Provide the (x, y) coordinate of the cell's center where the given text is located.  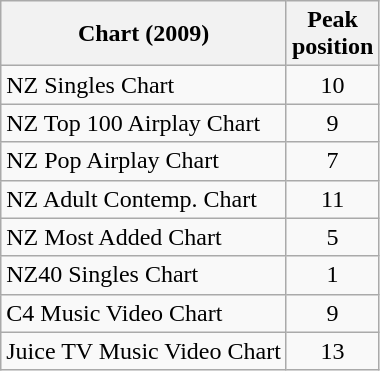
10 (332, 85)
NZ Pop Airplay Chart (144, 161)
NZ40 Singles Chart (144, 275)
7 (332, 161)
Juice TV Music Video Chart (144, 351)
Chart (2009) (144, 34)
NZ Adult Contemp. Chart (144, 199)
NZ Singles Chart (144, 85)
1 (332, 275)
C4 Music Video Chart (144, 313)
13 (332, 351)
NZ Top 100 Airplay Chart (144, 123)
Peakposition (332, 34)
5 (332, 237)
NZ Most Added Chart (144, 237)
11 (332, 199)
